Identify which cell holds the provided text, then report its [X, Y] central coordinate. 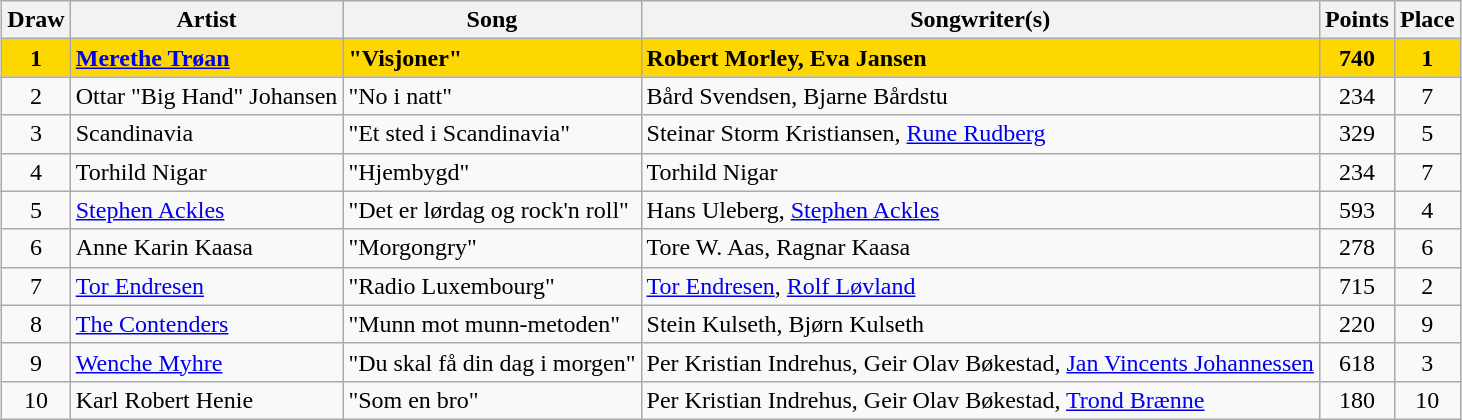
"Munn mot munn-metoden" [492, 324]
Ottar "Big Hand" Johansen [206, 96]
"Visjoner" [492, 58]
Songwriter(s) [980, 20]
"Du skal få din dag i morgen" [492, 362]
"Hjembygd" [492, 172]
Hans Uleberg, Stephen Ackles [980, 210]
Draw [36, 20]
Karl Robert Henie [206, 400]
Merethe Trøan [206, 58]
"Det er lørdag og rock'n roll" [492, 210]
329 [1356, 134]
8 [36, 324]
Scandinavia [206, 134]
618 [1356, 362]
Artist [206, 20]
Tore W. Aas, Ragnar Kaasa [980, 248]
"Som en bro" [492, 400]
"Radio Luxembourg" [492, 286]
"Et sted i Scandinavia" [492, 134]
Tor Endresen, Rolf Løvland [980, 286]
278 [1356, 248]
Anne Karin Kaasa [206, 248]
Song [492, 20]
Place [1427, 20]
The Contenders [206, 324]
Robert Morley, Eva Jansen [980, 58]
593 [1356, 210]
Bård Svendsen, Bjarne Bårdstu [980, 96]
180 [1356, 400]
Steinar Storm Kristiansen, Rune Rudberg [980, 134]
220 [1356, 324]
Wenche Myhre [206, 362]
"Morgongry" [492, 248]
Per Kristian Indrehus, Geir Olav Bøkestad, Jan Vincents Johannessen [980, 362]
Points [1356, 20]
Per Kristian Indrehus, Geir Olav Bøkestad, Trond Brænne [980, 400]
Stephen Ackles [206, 210]
715 [1356, 286]
"No i natt" [492, 96]
Tor Endresen [206, 286]
Stein Kulseth, Bjørn Kulseth [980, 324]
740 [1356, 58]
